Pinpoint the cell where the given text exists, returning its [X, Y] midpoint coordinate. 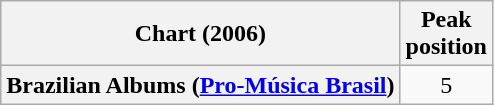
Peak position [446, 34]
5 [446, 85]
Chart (2006) [200, 34]
Brazilian Albums (Pro-Música Brasil) [200, 85]
